Return the (x, y) coordinate for the center point of the cell that contains the specified text.  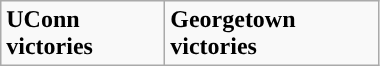
UConn victories (83, 34)
Georgetown victories (272, 34)
